Detect which cell encompasses the target text, then output its (X, Y) center coordinate. 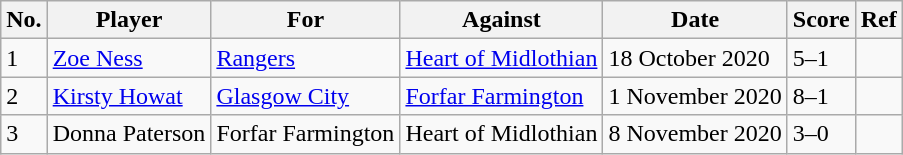
Score (821, 20)
1 (24, 58)
For (306, 20)
Rangers (306, 58)
8 November 2020 (695, 134)
18 October 2020 (695, 58)
Ref (878, 20)
3 (24, 134)
Zoe Ness (129, 58)
Donna Paterson (129, 134)
8–1 (821, 96)
2 (24, 96)
No. (24, 20)
Date (695, 20)
1 November 2020 (695, 96)
Kirsty Howat (129, 96)
Player (129, 20)
Against (502, 20)
3–0 (821, 134)
5–1 (821, 58)
Glasgow City (306, 96)
